Output the [X, Y] coordinate of the center of the cell containing the given text.  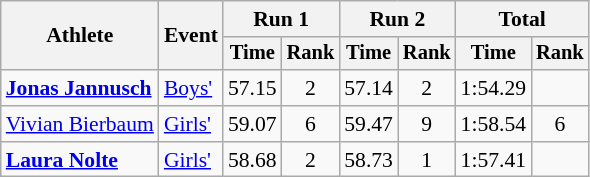
Athlete [80, 36]
1:58.54 [494, 124]
Run 2 [397, 19]
59.07 [252, 124]
57.14 [368, 88]
57.15 [252, 88]
9 [427, 124]
Run 1 [281, 19]
1:54.29 [494, 88]
Total [522, 19]
59.47 [368, 124]
Jonas Jannusch [80, 88]
Event [191, 36]
Girls' [191, 124]
Vivian Bierbaum [80, 124]
Boys' [191, 88]
